Provide the [x, y] coordinate of the cell's center where the given text is located.  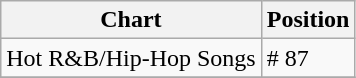
Position [308, 20]
Chart [131, 20]
# 87 [308, 58]
Hot R&B/Hip-Hop Songs [131, 58]
